Locate the cell with the specified text and output its (X, Y) center coordinate. 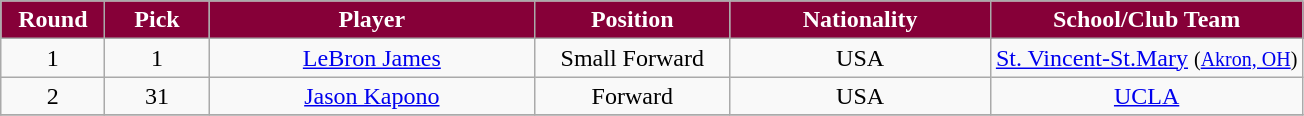
Pick (157, 20)
Position (632, 20)
Round (53, 20)
Player (372, 20)
Small Forward (632, 58)
Forward (632, 96)
St. Vincent-St.Mary (Akron, OH) (1146, 58)
School/Club Team (1146, 20)
Jason Kapono (372, 96)
2 (53, 96)
31 (157, 96)
Nationality (860, 20)
LeBron James (372, 58)
UCLA (1146, 96)
